Output the (X, Y) coordinate of the center of the cell containing the given text.  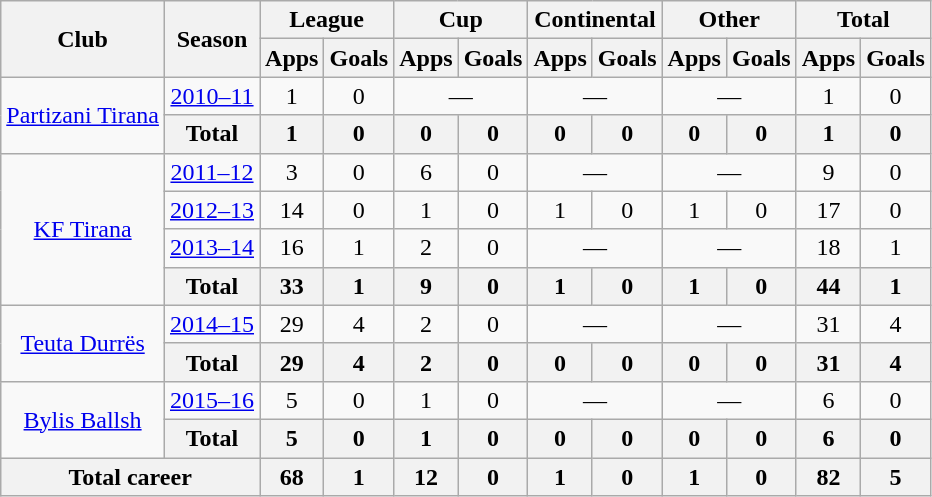
Other (729, 20)
Continental (595, 20)
68 (292, 477)
Cup (461, 20)
2012–13 (212, 210)
Teuta Durrës (83, 343)
KF Tirana (83, 229)
14 (292, 210)
44 (828, 286)
18 (828, 248)
16 (292, 248)
2013–14 (212, 248)
Total career (130, 477)
Partizani Tirana (83, 115)
2014–15 (212, 324)
Club (83, 39)
Season (212, 39)
17 (828, 210)
82 (828, 477)
33 (292, 286)
Bylis Ballsh (83, 419)
2015–16 (212, 400)
2010–11 (212, 96)
2011–12 (212, 172)
3 (292, 172)
12 (426, 477)
League (327, 20)
